Search for the cell housing the specified text and yield its (x, y) center coordinate. 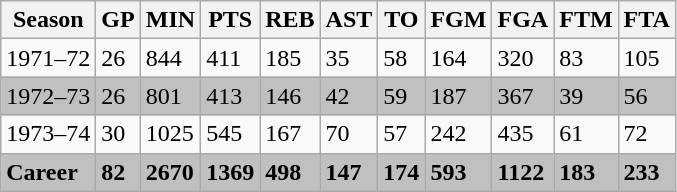
58 (402, 58)
411 (230, 58)
167 (290, 134)
105 (646, 58)
146 (290, 96)
498 (290, 172)
REB (290, 20)
2670 (170, 172)
367 (523, 96)
82 (118, 172)
844 (170, 58)
545 (230, 134)
57 (402, 134)
Season (48, 20)
PTS (230, 20)
242 (458, 134)
435 (523, 134)
35 (349, 58)
320 (523, 58)
1971–72 (48, 58)
1025 (170, 134)
1972–73 (48, 96)
413 (230, 96)
233 (646, 172)
39 (586, 96)
TO (402, 20)
1122 (523, 172)
59 (402, 96)
72 (646, 134)
147 (349, 172)
56 (646, 96)
FTM (586, 20)
185 (290, 58)
MIN (170, 20)
174 (402, 172)
801 (170, 96)
GP (118, 20)
AST (349, 20)
164 (458, 58)
183 (586, 172)
Career (48, 172)
83 (586, 58)
70 (349, 134)
593 (458, 172)
FTA (646, 20)
61 (586, 134)
FGM (458, 20)
FGA (523, 20)
42 (349, 96)
1369 (230, 172)
187 (458, 96)
30 (118, 134)
1973–74 (48, 134)
